Provide the [X, Y] coordinate of the cell's center where the given text is located.  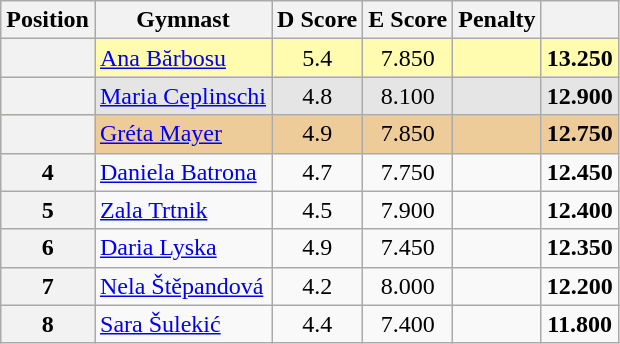
8.000 [408, 286]
7.900 [408, 210]
12.900 [580, 96]
13.250 [580, 58]
E Score [408, 20]
8 [48, 324]
4.7 [318, 172]
12.350 [580, 248]
11.800 [580, 324]
5.4 [318, 58]
7.400 [408, 324]
4.2 [318, 286]
Daria Lyska [182, 248]
Penalty [497, 20]
Gymnast [182, 20]
4.4 [318, 324]
Zala Trtnik [182, 210]
12.450 [580, 172]
12.750 [580, 134]
6 [48, 248]
7.450 [408, 248]
7.750 [408, 172]
8.100 [408, 96]
5 [48, 210]
12.400 [580, 210]
Sara Šulekić [182, 324]
7 [48, 286]
4.8 [318, 96]
12.200 [580, 286]
Daniela Batrona [182, 172]
Gréta Mayer [182, 134]
D Score [318, 20]
Position [48, 20]
Maria Ceplinschi [182, 96]
Nela Štěpandová [182, 286]
4 [48, 172]
Ana Bărbosu [182, 58]
4.5 [318, 210]
